Detect which cell encompasses the target text, then output its [X, Y] center coordinate. 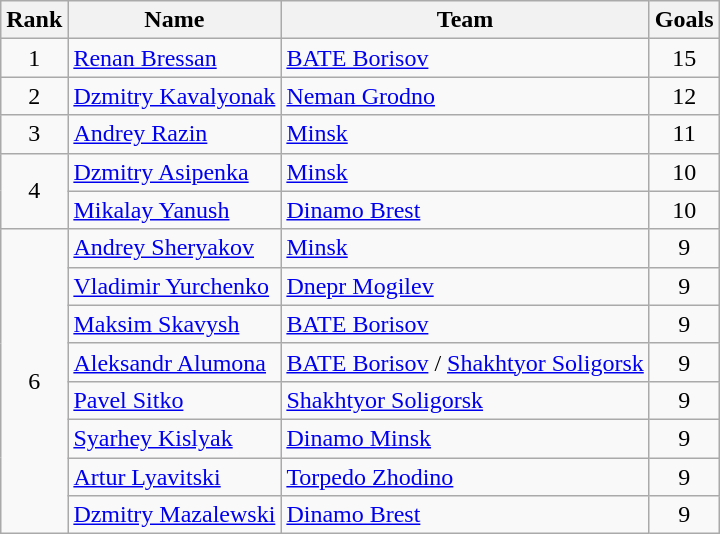
Dzmitry Mazalewski [174, 515]
Maksim Skavysh [174, 324]
2 [34, 96]
Andrey Razin [174, 134]
Name [174, 20]
Artur Lyavitski [174, 477]
Dzmitry Asipenka [174, 172]
Torpedo Zhodino [465, 477]
BATE Borisov / Shakhtyor Soligorsk [465, 362]
Vladimir Yurchenko [174, 286]
Rank [34, 20]
Dinamo Minsk [465, 438]
Dnepr Mogilev [465, 286]
15 [684, 58]
12 [684, 96]
Team [465, 20]
Shakhtyor Soligorsk [465, 400]
4 [34, 191]
3 [34, 134]
Renan Bressan [174, 58]
11 [684, 134]
Andrey Sheryakov [174, 248]
Neman Grodno [465, 96]
Dzmitry Kavalyonak [174, 96]
Pavel Sitko [174, 400]
Aleksandr Alumona [174, 362]
1 [34, 58]
Mikalay Yanush [174, 210]
6 [34, 381]
Goals [684, 20]
Syarhey Kislyak [174, 438]
